Pinpoint the cell where the given text exists, returning its [x, y] midpoint coordinate. 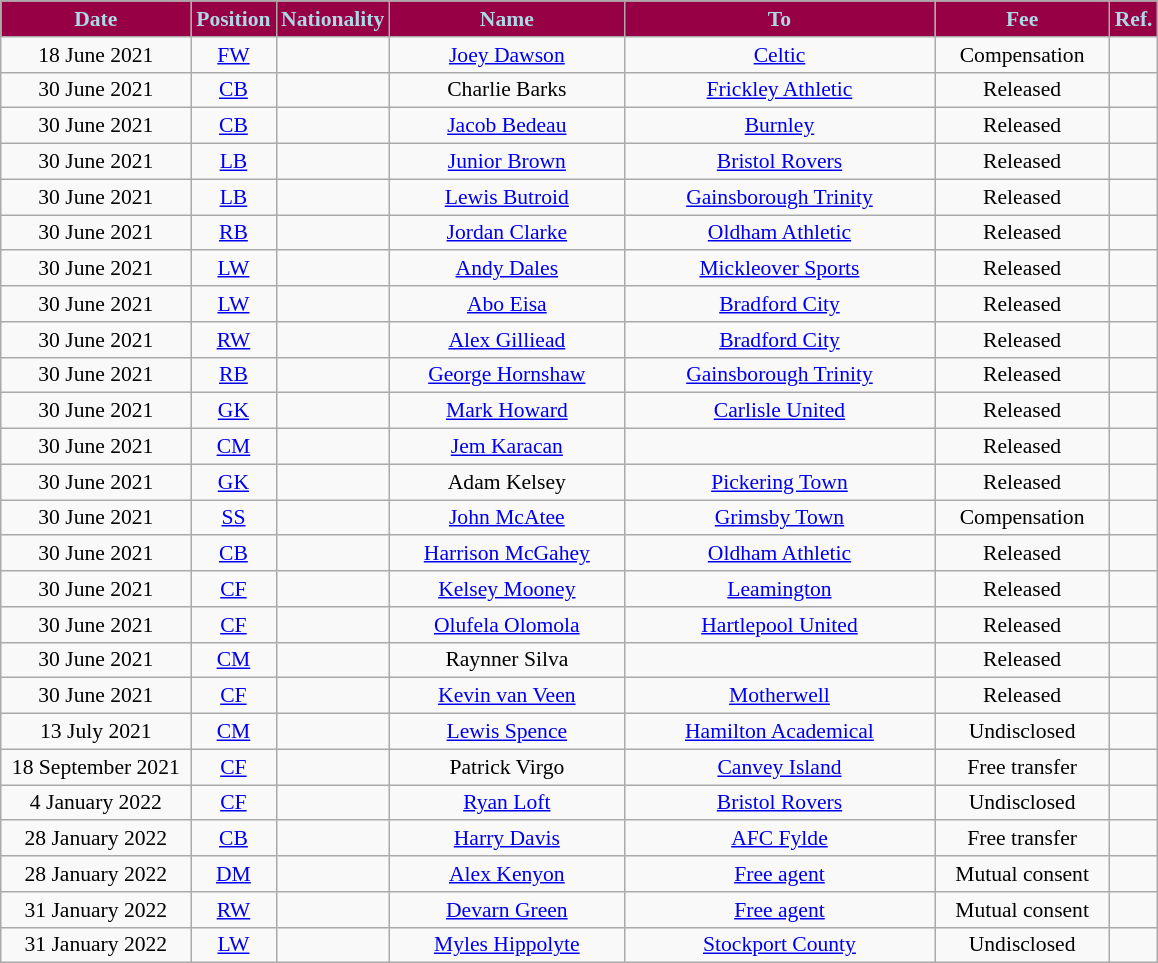
Fee [1022, 19]
Lewis Spence [506, 732]
Olufela Olomola [506, 625]
Jem Karacan [506, 447]
Hamilton Academical [779, 732]
Kelsey Mooney [506, 589]
Joey Dawson [506, 55]
Andy Dales [506, 269]
Celtic [779, 55]
Adam Kelsey [506, 482]
FW [234, 55]
DM [234, 874]
Motherwell [779, 696]
Jacob Bedeau [506, 126]
Mark Howard [506, 411]
John McAtee [506, 518]
Harry Davis [506, 839]
Alex Gilliead [506, 340]
Patrick Virgo [506, 767]
Ryan Loft [506, 803]
To [779, 19]
Harrison McGahey [506, 554]
Frickley Athletic [779, 90]
Name [506, 19]
Grimsby Town [779, 518]
Date [96, 19]
18 June 2021 [96, 55]
SS [234, 518]
13 July 2021 [96, 732]
Alex Kenyon [506, 874]
Leamington [779, 589]
Abo Eisa [506, 304]
Kevin van Veen [506, 696]
Carlisle United [779, 411]
Devarn Green [506, 910]
Ref. [1134, 19]
Mickleover Sports [779, 269]
Charlie Barks [506, 90]
Stockport County [779, 945]
Raynner Silva [506, 660]
Hartlepool United [779, 625]
Jordan Clarke [506, 233]
Canvey Island [779, 767]
Burnley [779, 126]
Lewis Butroid [506, 197]
Nationality [332, 19]
AFC Fylde [779, 839]
4 January 2022 [96, 803]
Myles Hippolyte [506, 945]
Pickering Town [779, 482]
George Hornshaw [506, 375]
Position [234, 19]
Junior Brown [506, 162]
18 September 2021 [96, 767]
